Search for the cell housing the specified text and yield its [x, y] center coordinate. 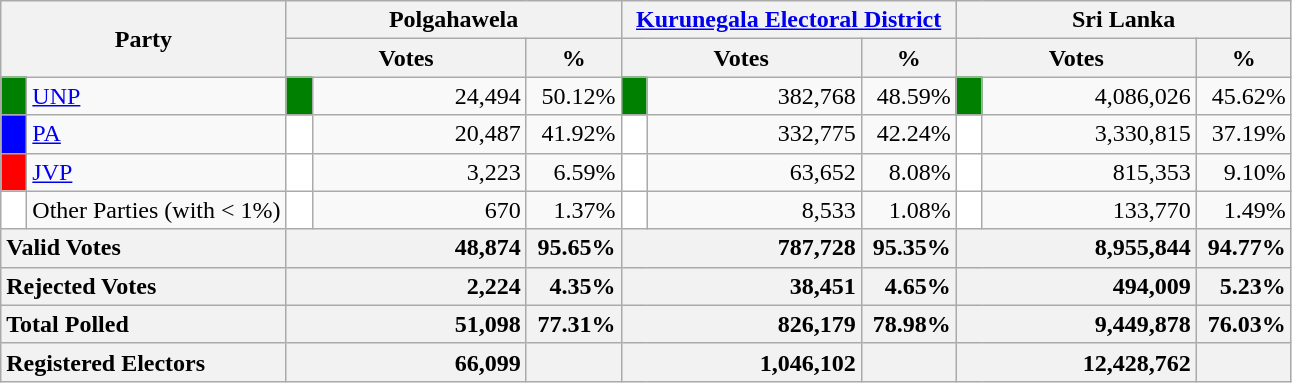
78.98% [908, 324]
8.08% [908, 172]
1.49% [1244, 210]
48.59% [908, 96]
Party [144, 39]
51,098 [406, 324]
38,451 [741, 286]
94.77% [1244, 248]
1,046,102 [741, 362]
3,330,815 [1089, 134]
Polgahawela [454, 20]
4,086,026 [1089, 96]
JVP [156, 172]
Sri Lanka [1124, 20]
332,775 [754, 134]
Registered Electors [144, 362]
9,449,878 [1076, 324]
50.12% [574, 96]
8,533 [754, 210]
77.31% [574, 324]
Other Parties (with < 1%) [156, 210]
24,494 [419, 96]
41.92% [574, 134]
815,353 [1089, 172]
133,770 [1089, 210]
42.24% [908, 134]
3,223 [419, 172]
826,179 [741, 324]
1.08% [908, 210]
8,955,844 [1076, 248]
45.62% [1244, 96]
4.35% [574, 286]
5.23% [1244, 286]
2,224 [406, 286]
UNP [156, 96]
66,099 [406, 362]
37.19% [1244, 134]
Kurunegala Electoral District [788, 20]
1.37% [574, 210]
9.10% [1244, 172]
6.59% [574, 172]
670 [419, 210]
787,728 [741, 248]
Rejected Votes [144, 286]
PA [156, 134]
48,874 [406, 248]
Valid Votes [144, 248]
95.35% [908, 248]
494,009 [1076, 286]
95.65% [574, 248]
76.03% [1244, 324]
12,428,762 [1076, 362]
20,487 [419, 134]
382,768 [754, 96]
4.65% [908, 286]
63,652 [754, 172]
Total Polled [144, 324]
